From the cell containing the given text, extract its center point as [X, Y] coordinate. 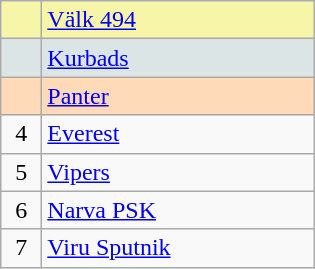
Everest [178, 134]
6 [22, 210]
Vipers [178, 172]
Välk 494 [178, 20]
7 [22, 248]
Narva PSK [178, 210]
Viru Sputnik [178, 248]
5 [22, 172]
Panter [178, 96]
Kurbads [178, 58]
4 [22, 134]
